Locate the cell with the specified text and output its (X, Y) center coordinate. 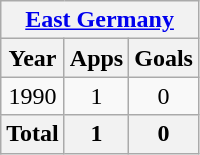
Year (33, 58)
East Germany (100, 20)
Goals (164, 58)
1990 (33, 96)
Total (33, 134)
Apps (96, 58)
